Detect which cell encompasses the target text, then output its [X, Y] center coordinate. 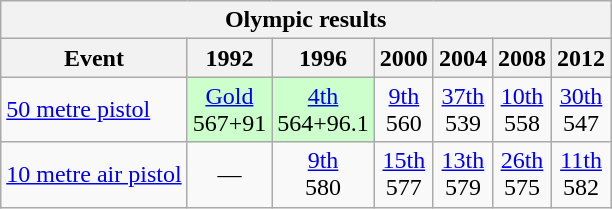
2012 [582, 58]
1996 [324, 58]
15th577 [404, 174]
50 metre pistol [94, 110]
10 metre air pistol [94, 174]
Olympic results [306, 20]
26th575 [522, 174]
30th547 [582, 110]
— [230, 174]
Gold567+91 [230, 110]
Event [94, 58]
10th558 [522, 110]
2000 [404, 58]
9th560 [404, 110]
11th582 [582, 174]
37th539 [462, 110]
4th564+96.1 [324, 110]
2008 [522, 58]
9th580 [324, 174]
2004 [462, 58]
1992 [230, 58]
13th579 [462, 174]
